Find where the given text appears and provide that cell's center as (X, Y) coordinate. 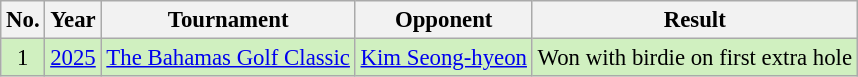
Kim Seong-hyeon (444, 58)
Won with birdie on first extra hole (694, 58)
1 (23, 58)
Tournament (228, 20)
2025 (73, 58)
Opponent (444, 20)
Year (73, 20)
The Bahamas Golf Classic (228, 58)
No. (23, 20)
Result (694, 20)
